Locate the cell with the specified text and output its (X, Y) center coordinate. 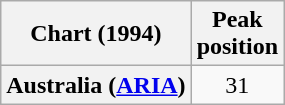
31 (237, 85)
Chart (1994) (96, 34)
Peakposition (237, 34)
Australia (ARIA) (96, 85)
